For the text-containing cell, return its midpoint in (x, y) coordinate format. 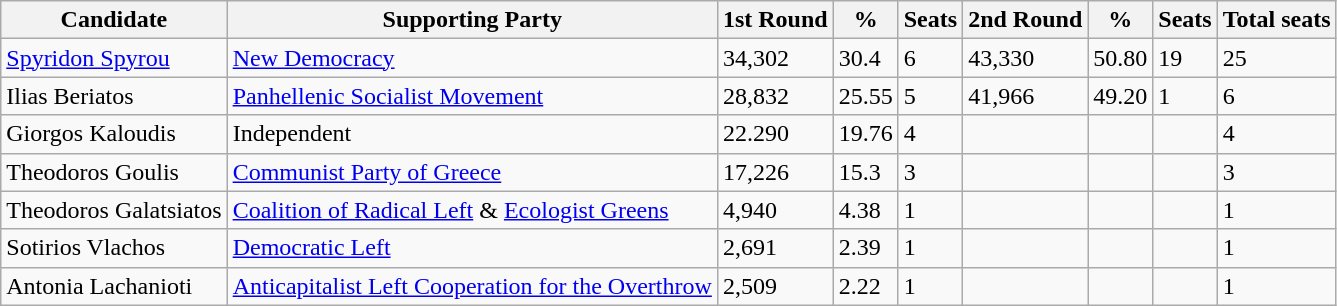
28,832 (775, 96)
50.80 (1120, 58)
Giorgos Kaloudis (114, 134)
Sotirios Vlachos (114, 248)
2nd Round (1026, 20)
41,966 (1026, 96)
Theodoros Galatsiatos (114, 210)
2,691 (775, 248)
4,940 (775, 210)
2,509 (775, 286)
Total seats (1276, 20)
Panhellenic Socialist Movement (472, 96)
15.3 (866, 172)
19.76 (866, 134)
22.290 (775, 134)
25 (1276, 58)
4.38 (866, 210)
Communist Party of Greece (472, 172)
New Democracy (472, 58)
Ilias Beriatos (114, 96)
34,302 (775, 58)
25.55 (866, 96)
Coalition of Radical Left & Ecologist Greens (472, 210)
Supporting Party (472, 20)
Antonia Lachanioti (114, 286)
43,330 (1026, 58)
1st Round (775, 20)
2.39 (866, 248)
49.20 (1120, 96)
5 (930, 96)
Candidate (114, 20)
Spyridon Spyrou (114, 58)
Independent (472, 134)
Anticapitalist Left Cooperation for the Overthrow (472, 286)
Democratic Left (472, 248)
2.22 (866, 286)
17,226 (775, 172)
19 (1185, 58)
30.4 (866, 58)
Theodoros Goulis (114, 172)
